Provide the [X, Y] coordinate of the cell's center where the given text is located.  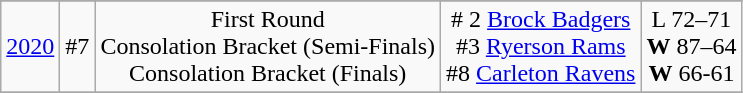
First RoundConsolation Bracket (Semi-Finals) Consolation Bracket (Finals) [268, 47]
#7 [78, 47]
# 2 Brock Badgers#3 Ryerson Rams#8 Carleton Ravens [541, 47]
2020 [30, 47]
L 72–71W 87–64W 66-61 [692, 47]
